Capture the cell that displays the provided text and extract its (X, Y) central coordinate. 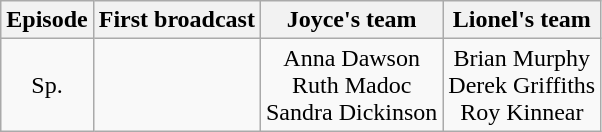
Episode (47, 20)
Sp. (47, 85)
Joyce's team (351, 20)
Brian MurphyDerek GriffithsRoy Kinnear (522, 85)
First broadcast (176, 20)
Anna DawsonRuth MadocSandra Dickinson (351, 85)
Lionel's team (522, 20)
